For the text-containing cell, return its midpoint in (x, y) coordinate format. 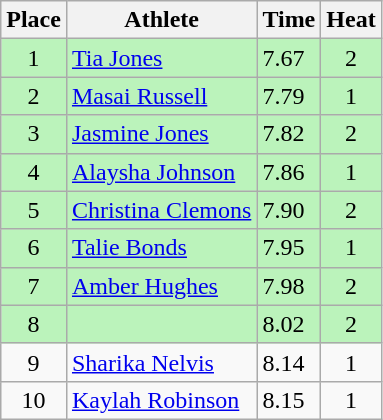
Masai Russell (161, 96)
7.98 (289, 286)
Jasmine Jones (161, 134)
7.86 (289, 172)
Talie Bonds (161, 248)
Alaysha Johnson (161, 172)
7.90 (289, 210)
Place (34, 20)
4 (34, 172)
7.67 (289, 58)
Kaylah Robinson (161, 400)
7.82 (289, 134)
Sharika Nelvis (161, 362)
8.15 (289, 400)
10 (34, 400)
8 (34, 324)
Heat (351, 20)
Time (289, 20)
Athlete (161, 20)
Amber Hughes (161, 286)
7.95 (289, 248)
6 (34, 248)
7 (34, 286)
Christina Clemons (161, 210)
9 (34, 362)
Tia Jones (161, 58)
5 (34, 210)
7.79 (289, 96)
8.14 (289, 362)
8.02 (289, 324)
3 (34, 134)
